Search for the cell housing the specified text and yield its [X, Y] center coordinate. 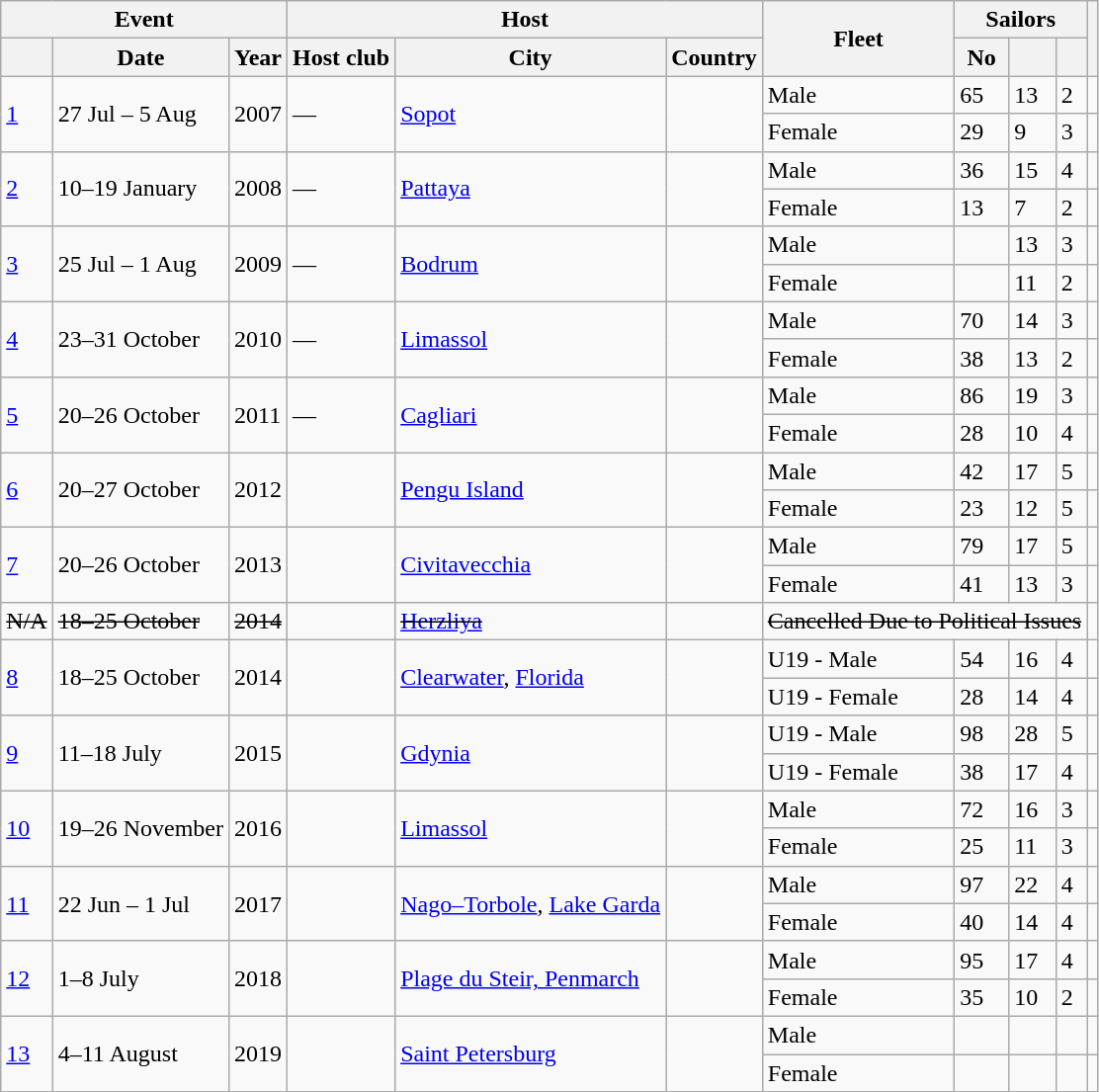
Country [715, 57]
Host club [342, 57]
2012 [259, 490]
2017 [259, 903]
25 Jul – 1 Aug [140, 264]
Host [526, 20]
23 [982, 509]
2018 [259, 978]
2008 [259, 189]
95 [982, 960]
23–31 October [140, 339]
Year [259, 57]
2019 [259, 1053]
41 [982, 584]
2013 [259, 565]
2007 [259, 114]
19–26 November [140, 828]
Cancelled Due to Political Issues [924, 622]
Gdynia [531, 753]
19 [1033, 395]
Fleet [858, 39]
98 [982, 734]
29 [982, 132]
4–11 August [140, 1053]
Pengu Island [531, 490]
Civitavecchia [531, 565]
65 [982, 95]
2009 [259, 264]
Herzliya [531, 622]
No [982, 57]
25 [982, 847]
15 [1033, 170]
Pattaya [531, 189]
72 [982, 809]
35 [982, 997]
79 [982, 546]
Cagliari [531, 414]
2011 [259, 414]
10–19 January [140, 189]
2015 [259, 753]
11–18 July [140, 753]
36 [982, 170]
City [531, 57]
70 [982, 320]
2010 [259, 339]
20–27 October [140, 490]
Nago–Torbole, Lake Garda [531, 903]
97 [982, 884]
Date [140, 57]
2016 [259, 828]
27 Jul – 5 Aug [140, 114]
22 [1033, 884]
22 Jun – 1 Jul [140, 903]
Bodrum [531, 264]
6 [27, 490]
54 [982, 659]
8 [27, 678]
42 [982, 471]
Sopot [531, 114]
1–8 July [140, 978]
N/A [27, 622]
86 [982, 395]
40 [982, 922]
1 [27, 114]
Sailors [1021, 20]
Event [144, 20]
Clearwater, Florida [531, 678]
Plage du Steir, Penmarch [531, 978]
Saint Petersburg [531, 1053]
